Pinpoint the cell where the given text exists, returning its [X, Y] midpoint coordinate. 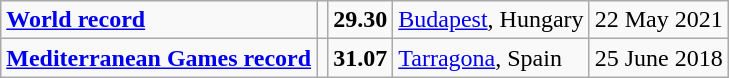
29.30 [360, 20]
31.07 [360, 58]
Tarragona, Spain [491, 58]
22 May 2021 [658, 20]
World record [159, 20]
Mediterranean Games record [159, 58]
Budapest, Hungary [491, 20]
25 June 2018 [658, 58]
